Detect which cell encompasses the target text, then output its [X, Y] center coordinate. 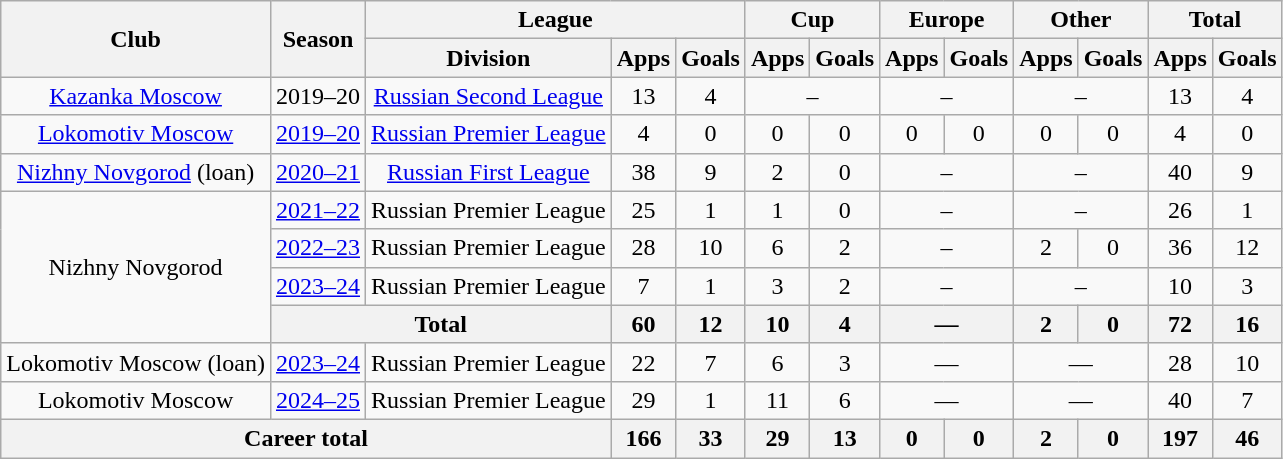
Nizhny Novgorod [136, 267]
72 [1180, 324]
Club [136, 39]
33 [711, 438]
46 [1247, 438]
Kazanka Moscow [136, 96]
Europe [947, 20]
Nizhny Novgorod (loan) [136, 172]
Division [489, 58]
166 [643, 438]
Career total [306, 438]
Season [318, 39]
League [556, 20]
197 [1180, 438]
38 [643, 172]
26 [1180, 210]
Other [1081, 20]
2020–21 [318, 172]
22 [643, 362]
2024–25 [318, 400]
16 [1247, 324]
25 [643, 210]
11 [777, 400]
Cup [812, 20]
2021–22 [318, 210]
36 [1180, 248]
2022–23 [318, 248]
Russian Second League [489, 96]
60 [643, 324]
Russian First League [489, 172]
Lokomotiv Moscow (loan) [136, 362]
